Detect which cell encompasses the target text, then output its (x, y) center coordinate. 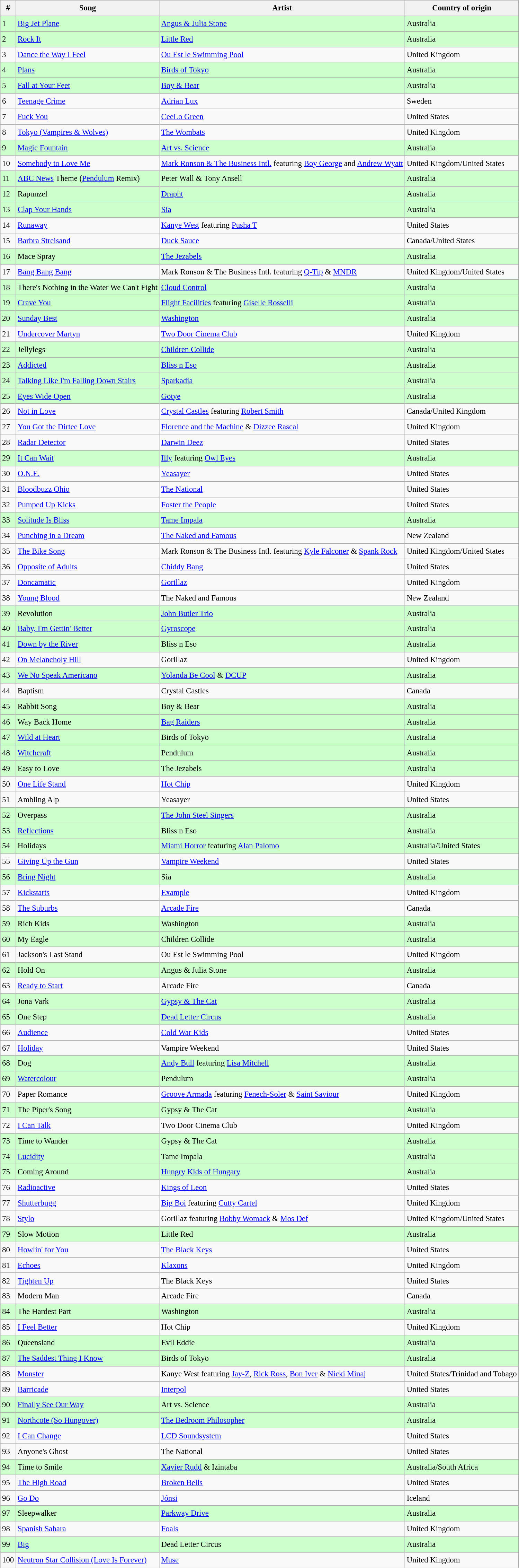
Adrian Lux (282, 101)
Big (88, 1545)
Holiday (88, 1048)
Rock It (88, 40)
Australia/South Africa (462, 1467)
83 (8, 1296)
Solitude Is Bliss (88, 520)
United States/Trinidad and Tobago (462, 1374)
Bloodbuzz Ohio (88, 489)
Big Jet Plane (88, 24)
Doncamatic (88, 582)
I Can Change (88, 1436)
52 (8, 815)
3 (8, 55)
66 (8, 1033)
Interpol (282, 1390)
71 (8, 1110)
10 (8, 164)
Crystal Castles (282, 691)
61 (8, 955)
Radioactive (88, 1188)
Echoes (88, 1265)
50 (8, 784)
37 (8, 582)
54 (8, 846)
62 (8, 970)
42 (8, 660)
100 (8, 1560)
88 (8, 1374)
24 (8, 380)
The Suburbs (88, 909)
Queensland (88, 1343)
# (8, 8)
Reflections (88, 831)
92 (8, 1436)
Example (282, 893)
O.N.E. (88, 474)
Sweden (462, 101)
Radar Detector (88, 443)
43 (8, 676)
94 (8, 1467)
64 (8, 1001)
Teenage Crime (88, 101)
The Wombats (282, 132)
40 (8, 629)
27 (8, 427)
2 (8, 40)
CeeLo Green (282, 116)
95 (8, 1482)
The Hardest Part (88, 1312)
68 (8, 1064)
Gyroscope (282, 629)
49 (8, 769)
Groove Armada featuring Fenech-Soler & Saint Saviour (282, 1094)
Fall at Your Feet (88, 86)
Kickstarts (88, 893)
Time to Wander (88, 1141)
Neutron Star Collision (Love Is Forever) (88, 1560)
Not in Love (88, 412)
8 (8, 132)
28 (8, 443)
84 (8, 1312)
Florence and the Machine & Dizzee Rascal (282, 427)
Evil Eddie (282, 1343)
7 (8, 116)
6 (8, 101)
90 (8, 1405)
89 (8, 1390)
55 (8, 861)
Sparkadia (282, 380)
Bring Night (88, 877)
On Melancholy Hill (88, 660)
Peter Wall & Tony Ansell (282, 179)
22 (8, 349)
Spanish Sahara (88, 1529)
Muse (282, 1560)
75 (8, 1172)
46 (8, 722)
35 (8, 552)
Talking Like I'm Falling Down Stairs (88, 380)
The Saddest Thing I Know (88, 1358)
Somebody to Love Me (88, 164)
Magic Fountain (88, 148)
44 (8, 691)
Baby, I'm Gettin' Better (88, 629)
59 (8, 924)
Parkway Drive (282, 1514)
67 (8, 1048)
Monster (88, 1374)
58 (8, 909)
Witchcraft (88, 753)
Stylo (88, 1218)
Ambling Alp (88, 800)
Artist (282, 8)
Dog (88, 1064)
74 (8, 1157)
69 (8, 1079)
Illy featuring Owl Eyes (282, 458)
Lucidity (88, 1157)
Kanye West featuring Pusha T (282, 225)
Pumped Up Kicks (88, 505)
Mace Spray (88, 256)
31 (8, 489)
Gotye (282, 396)
Wild at Heart (88, 737)
The John Steel Singers (282, 815)
Ready to Start (88, 986)
Rapunzel (88, 194)
Australia/United States (462, 846)
Addicted (88, 365)
Mark Ronson & The Business Intl. featuring Q-Tip & MNDR (282, 272)
Duck Sauce (282, 241)
96 (8, 1498)
Foster the People (282, 505)
You Got the Dirtee Love (88, 427)
Cold War Kids (282, 1033)
Coming Around (88, 1172)
Shutterbugg (88, 1203)
The Piper's Song (88, 1110)
Time to Smile (88, 1467)
65 (8, 1017)
47 (8, 737)
4 (8, 70)
Mark Ronson & The Business Intl. featuring Boy George and Andrew Wyatt (282, 164)
Song (88, 8)
Audience (88, 1033)
My Eagle (88, 939)
80 (8, 1250)
78 (8, 1218)
Jona Vark (88, 1001)
Foals (282, 1529)
Kanye West featuring Jay-Z, Rick Ross, Bon Iver & Nicki Minaj (282, 1374)
Kings of Leon (282, 1188)
Chiddy Bang (282, 567)
86 (8, 1343)
Canada/United States (462, 241)
Darwin Deez (282, 443)
97 (8, 1514)
Anyone's Ghost (88, 1451)
Hold On (88, 970)
12 (8, 194)
Eyes Wide Open (88, 396)
70 (8, 1094)
Overpass (88, 815)
Mark Ronson & The Business Intl. featuring Kyle Falconer & Spank Rock (282, 552)
Watercolour (88, 1079)
Drapht (282, 194)
Sleepwalker (88, 1514)
Finally See Our Way (88, 1405)
Jackson's Last Stand (88, 955)
John Butler Trio (282, 613)
We No Speak Americano (88, 676)
Down by the River (88, 645)
25 (8, 396)
I Can Talk (88, 1125)
29 (8, 458)
Bag Raiders (282, 722)
33 (8, 520)
Big Boi featuring Cutty Cartel (282, 1203)
Andy Bull featuring Lisa Mitchell (282, 1064)
The High Road (88, 1482)
Baptism (88, 691)
Plans (88, 70)
9 (8, 148)
Rabbit Song (88, 706)
79 (8, 1234)
Klaxons (282, 1265)
53 (8, 831)
Tighten Up (88, 1281)
82 (8, 1281)
26 (8, 412)
Hungry Kids of Hungary (282, 1172)
Clap Your Hands (88, 210)
Yolanda Be Cool & DCUP (282, 676)
Cloud Control (282, 288)
Miami Horror featuring Alan Palomo (282, 846)
Sunday Best (88, 319)
Giving Up the Gun (88, 861)
21 (8, 334)
77 (8, 1203)
51 (8, 800)
Way Back Home (88, 722)
18 (8, 288)
16 (8, 256)
85 (8, 1327)
Tokyo (Vampires & Wolves) (88, 132)
Howlin' for You (88, 1250)
Gorillaz featuring Bobby Womack & Mos Def (282, 1218)
I Feel Better (88, 1327)
Crystal Castles featuring Robert Smith (282, 412)
The Bedroom Philosopher (282, 1421)
Flight Facilities featuring Giselle Rosselli (282, 303)
Broken Bells (282, 1482)
One Step (88, 1017)
5 (8, 86)
The Bike Song (88, 552)
98 (8, 1529)
20 (8, 319)
87 (8, 1358)
45 (8, 706)
91 (8, 1421)
Revolution (88, 613)
99 (8, 1545)
LCD Soundsystem (282, 1436)
Jónsi (282, 1498)
Rich Kids (88, 924)
Canada/United Kingdom (462, 412)
Bang Bang Bang (88, 272)
15 (8, 241)
Punching in a Dream (88, 536)
Runaway (88, 225)
1 (8, 24)
Go Do (88, 1498)
36 (8, 567)
60 (8, 939)
76 (8, 1188)
41 (8, 645)
32 (8, 505)
ABC News Theme (Pendulum Remix) (88, 179)
57 (8, 893)
One Life Stand (88, 784)
38 (8, 598)
Northcote (So Hungover) (88, 1421)
13 (8, 210)
Country of origin (462, 8)
30 (8, 474)
14 (8, 225)
Iceland (462, 1498)
Fuck You (88, 116)
Paper Romance (88, 1094)
48 (8, 753)
It Can Wait (88, 458)
Young Blood (88, 598)
Holidays (88, 846)
63 (8, 986)
56 (8, 877)
19 (8, 303)
23 (8, 365)
Barricade (88, 1390)
Crave You (88, 303)
Jellylegs (88, 349)
Undercover Martyn (88, 334)
73 (8, 1141)
Modern Man (88, 1296)
34 (8, 536)
Slow Motion (88, 1234)
81 (8, 1265)
There's Nothing in the Water We Can't Fight (88, 288)
39 (8, 613)
93 (8, 1451)
Easy to Love (88, 769)
Dance the Way I Feel (88, 55)
72 (8, 1125)
11 (8, 179)
Barbra Streisand (88, 241)
Xavier Rudd & Izintaba (282, 1467)
17 (8, 272)
Opposite of Adults (88, 567)
